Determine the [X, Y] coordinate at the center of the cell enclosing the given text.  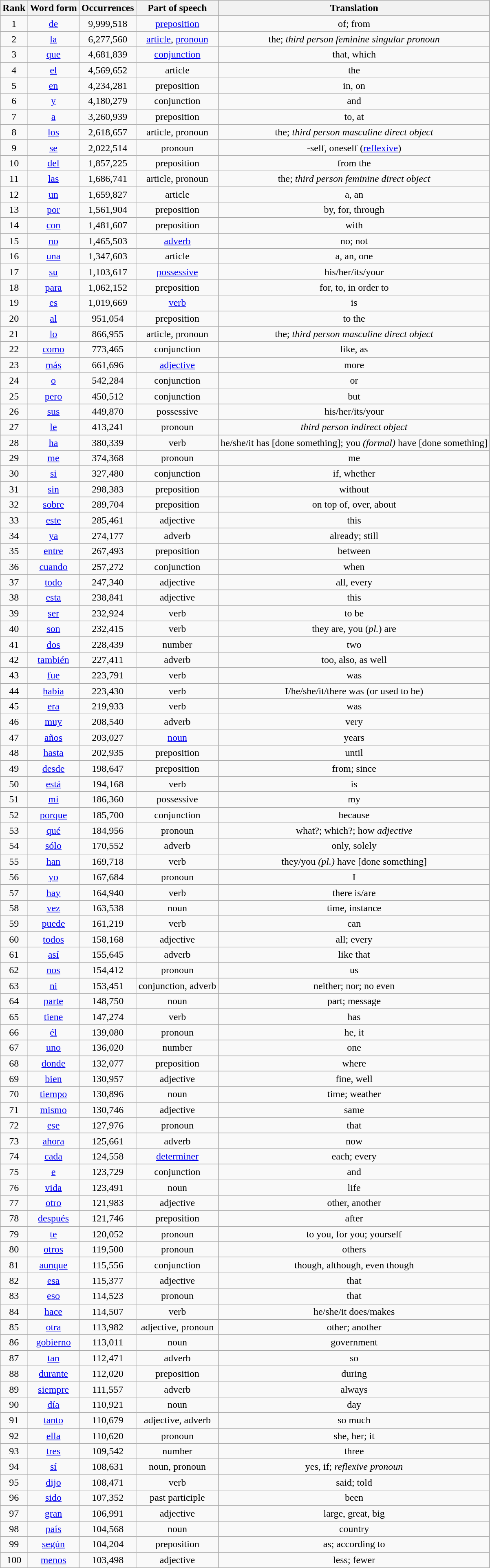
48 [14, 753]
125,661 [108, 1141]
la [53, 39]
450,512 [108, 396]
until [354, 753]
tanto [53, 1420]
said; told [354, 1482]
10 [14, 163]
ser [53, 613]
103,498 [108, 1560]
sólo [53, 846]
adjective, pronoun [177, 1327]
todo [53, 582]
durante [53, 1374]
30 [14, 474]
te [53, 1234]
1 [14, 24]
62 [14, 970]
112,020 [108, 1374]
267,493 [108, 551]
130,957 [108, 1079]
64 [14, 1001]
during [354, 1374]
with [354, 225]
14 [14, 225]
ella [53, 1435]
Translation [354, 8]
esta [53, 598]
más [53, 365]
75 [14, 1172]
otra [53, 1327]
65 [14, 1017]
as; according to [354, 1544]
Word form [53, 8]
because [354, 815]
tiene [53, 1017]
24 [14, 380]
del [53, 163]
70 [14, 1094]
32 [14, 505]
after [354, 1219]
119,500 [108, 1250]
130,896 [108, 1094]
542,284 [108, 380]
life [354, 1188]
186,360 [108, 799]
4,234,281 [108, 86]
69 [14, 1079]
110,679 [108, 1420]
185,700 [108, 815]
110,921 [108, 1405]
cuando [53, 567]
92 [14, 1435]
hay [53, 892]
1,062,152 [108, 287]
uno [53, 1048]
government [354, 1343]
33 [14, 520]
43 [14, 675]
other; another [354, 1327]
bien [53, 1079]
menos [53, 1560]
por [53, 210]
90 [14, 1405]
113,982 [108, 1327]
he/she/it has [done something]; you (formal) have [done something] [354, 442]
como [53, 349]
hace [53, 1312]
no [53, 241]
380,339 [108, 442]
81 [14, 1265]
866,955 [108, 334]
years [354, 738]
one [354, 1048]
años [53, 738]
too, also, as well [354, 660]
tiempo [53, 1094]
111,557 [108, 1389]
53 [14, 830]
large, great, big [354, 1513]
where [354, 1063]
184,956 [108, 830]
153,451 [108, 986]
they/you (pl.) have [done something] [354, 861]
4,180,279 [108, 101]
104,204 [108, 1544]
2 [14, 39]
42 [14, 660]
si [53, 474]
el [53, 70]
35 [14, 551]
34 [14, 536]
45 [14, 707]
123,491 [108, 1188]
22 [14, 349]
83 [14, 1296]
las [53, 179]
50 [14, 784]
conjunction, adverb [177, 986]
a, an [354, 194]
247,340 [108, 582]
97 [14, 1513]
nos [53, 970]
what?; which?; how adjective [354, 830]
pero [53, 396]
51 [14, 799]
to, at [354, 117]
así [53, 955]
on top of, over, about [354, 505]
all; every [354, 939]
time, instance [354, 908]
now [354, 1141]
Occurrences [108, 8]
49 [14, 769]
country [354, 1529]
52 [14, 815]
40 [14, 629]
219,933 [108, 707]
57 [14, 892]
94 [14, 1467]
I/he/she/it/there was (or used to be) [354, 691]
tan [53, 1358]
108,471 [108, 1482]
para [53, 287]
determiner [177, 1156]
hasta [53, 753]
porque [53, 815]
sin [53, 489]
yes, if; reflexive pronoun [354, 1467]
but [354, 396]
223,791 [108, 675]
148,750 [108, 1001]
from; since [354, 769]
that, which [354, 55]
or [354, 380]
127,976 [108, 1125]
vez [53, 908]
155,645 [108, 955]
26 [14, 411]
19 [14, 303]
gobierno [53, 1343]
2,022,514 [108, 148]
otros [53, 1250]
98 [14, 1529]
1,561,904 [108, 210]
44 [14, 691]
114,523 [108, 1296]
85 [14, 1327]
ahora [53, 1141]
su [53, 272]
121,983 [108, 1203]
también [53, 660]
36 [14, 567]
238,841 [108, 598]
170,552 [108, 846]
169,718 [108, 861]
son [53, 629]
more [354, 365]
había [53, 691]
parte [53, 1001]
9 [14, 148]
to the [354, 318]
past participle [177, 1498]
Rank [14, 8]
they are, you (pl.) are [354, 629]
2,618,657 [108, 132]
los [53, 132]
113,011 [108, 1343]
dijo [53, 1482]
110,620 [108, 1435]
era [53, 707]
us [354, 970]
55 [14, 861]
167,684 [108, 877]
when [354, 567]
29 [14, 458]
78 [14, 1219]
less; fewer [354, 1560]
same [354, 1110]
95 [14, 1482]
y [53, 101]
63 [14, 986]
only, solely [354, 846]
-self, oneself (reflexive) [354, 148]
11 [14, 179]
o [53, 380]
for, to, in order to [354, 287]
between [354, 551]
ese [53, 1125]
esa [53, 1281]
12 [14, 194]
yo [53, 877]
1,481,607 [108, 225]
day [354, 1405]
198,647 [108, 769]
always [354, 1389]
though, although, even though [354, 1265]
without [354, 489]
79 [14, 1234]
154,412 [108, 970]
4,569,652 [108, 70]
adjective, adverb [177, 1420]
773,465 [108, 349]
147,274 [108, 1017]
he, it [354, 1032]
so much [354, 1420]
228,439 [108, 644]
257,272 [108, 567]
23 [14, 365]
88 [14, 1374]
15 [14, 241]
all, every [354, 582]
66 [14, 1032]
5 [14, 86]
very [354, 722]
3 [14, 55]
1,659,827 [108, 194]
56 [14, 877]
951,054 [108, 318]
232,415 [108, 629]
Part of speech [177, 8]
41 [14, 644]
80 [14, 1250]
time; weather [354, 1094]
82 [14, 1281]
39 [14, 613]
día [53, 1405]
73 [14, 1141]
7 [14, 117]
108,631 [108, 1467]
1,465,503 [108, 241]
mi [53, 799]
6 [14, 101]
una [53, 256]
109,542 [108, 1451]
en [53, 86]
by, for, through [354, 210]
from the [354, 163]
es [53, 303]
al [53, 318]
9,999,518 [108, 24]
106,991 [108, 1513]
to be [354, 613]
449,870 [108, 411]
8 [14, 132]
donde [53, 1063]
three [354, 1451]
so [354, 1358]
86 [14, 1343]
274,177 [108, 536]
99 [14, 1544]
74 [14, 1156]
115,556 [108, 1265]
le [53, 427]
60 [14, 939]
está [53, 784]
the; third person feminine singular pronoun [354, 39]
que [53, 55]
entre [53, 551]
he/she/it does/makes [354, 1312]
a, an, one [354, 256]
123,729 [108, 1172]
72 [14, 1125]
1,857,225 [108, 163]
others [354, 1250]
sus [53, 411]
87 [14, 1358]
139,080 [108, 1032]
84 [14, 1312]
fine, well [354, 1079]
96 [14, 1498]
eso [53, 1296]
112,471 [108, 1358]
413,241 [108, 427]
289,704 [108, 505]
fue [53, 675]
71 [14, 1110]
según [53, 1544]
sí [53, 1467]
país [53, 1529]
todos [53, 939]
3,260,939 [108, 117]
164,940 [108, 892]
ni [53, 986]
noun, pronoun [177, 1467]
dos [53, 644]
46 [14, 722]
like that [354, 955]
115,377 [108, 1281]
132,077 [108, 1063]
93 [14, 1451]
203,027 [108, 738]
qué [53, 830]
17 [14, 272]
my [354, 799]
104,568 [108, 1529]
neither; nor; no even [354, 986]
there is/are [354, 892]
31 [14, 489]
6,277,560 [108, 39]
like, as [354, 349]
each; every [354, 1156]
other, another [354, 1203]
661,696 [108, 365]
sobre [53, 505]
1,347,603 [108, 256]
muy [53, 722]
13 [14, 210]
298,383 [108, 489]
114,507 [108, 1312]
vida [53, 1188]
con [53, 225]
194,168 [108, 784]
27 [14, 427]
e [53, 1172]
107,352 [108, 1498]
aunque [53, 1265]
285,461 [108, 520]
has [354, 1017]
100 [14, 1560]
no; not [354, 241]
1,686,741 [108, 179]
28 [14, 442]
a [53, 117]
the [354, 70]
él [53, 1032]
54 [14, 846]
I [354, 877]
un [53, 194]
18 [14, 287]
91 [14, 1420]
121,746 [108, 1219]
77 [14, 1203]
puede [53, 923]
después [53, 1219]
otro [53, 1203]
1,019,669 [108, 303]
25 [14, 396]
se [53, 148]
37 [14, 582]
ha [53, 442]
4,681,839 [108, 55]
38 [14, 598]
76 [14, 1188]
124,558 [108, 1156]
1,103,617 [108, 272]
han [53, 861]
58 [14, 908]
part; message [354, 1001]
59 [14, 923]
67 [14, 1048]
siempre [53, 1389]
232,924 [108, 613]
ya [53, 536]
already; still [354, 536]
sido [53, 1498]
327,480 [108, 474]
202,935 [108, 753]
cada [53, 1156]
223,430 [108, 691]
120,052 [108, 1234]
227,411 [108, 660]
208,540 [108, 722]
20 [14, 318]
she, her; it [354, 1435]
desde [53, 769]
374,368 [108, 458]
61 [14, 955]
161,219 [108, 923]
4 [14, 70]
of; from [354, 24]
gran [53, 1513]
been [354, 1498]
de [53, 24]
the; third person feminine direct object [354, 179]
136,020 [108, 1048]
16 [14, 256]
este [53, 520]
130,746 [108, 1110]
in, on [354, 86]
21 [14, 334]
third person indirect object [354, 427]
tres [53, 1451]
lo [53, 334]
if, whether [354, 474]
89 [14, 1389]
mismo [53, 1110]
68 [14, 1063]
to you, for you; yourself [354, 1234]
158,168 [108, 939]
47 [14, 738]
163,538 [108, 908]
two [354, 644]
can [354, 923]
